For the text-containing cell, return its midpoint in [X, Y] coordinate format. 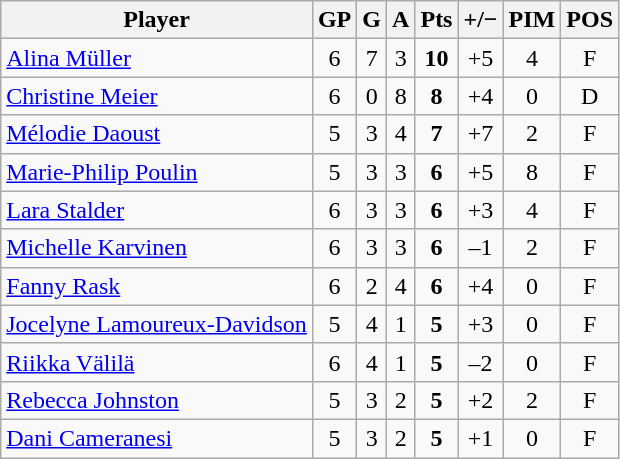
PIM [532, 20]
D [590, 96]
Christine Meier [157, 96]
–1 [480, 248]
–2 [480, 362]
Marie-Philip Poulin [157, 172]
Rebecca Johnston [157, 400]
Alina Müller [157, 58]
Fanny Rask [157, 286]
Pts [436, 20]
10 [436, 58]
Player [157, 20]
Lara Stalder [157, 210]
Riikka Välilä [157, 362]
G [372, 20]
Michelle Karvinen [157, 248]
Mélodie Daoust [157, 134]
A [401, 20]
GP [334, 20]
Jocelyne Lamoureux-Davidson [157, 324]
+1 [480, 438]
+7 [480, 134]
POS [590, 20]
+2 [480, 400]
+/− [480, 20]
Dani Cameranesi [157, 438]
